For the text-containing cell, return its midpoint in (x, y) coordinate format. 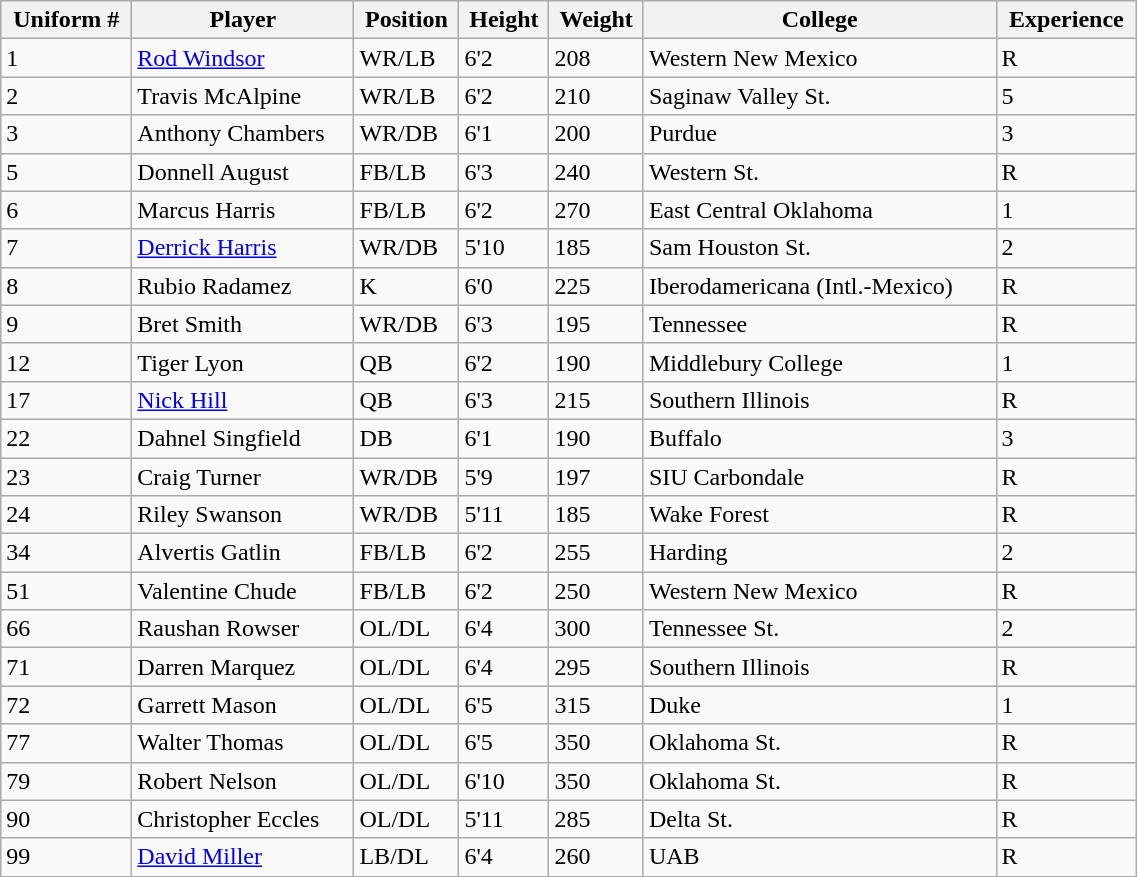
66 (66, 629)
Buffalo (820, 438)
7 (66, 248)
Saginaw Valley St. (820, 96)
Valentine Chude (243, 591)
DB (406, 438)
225 (596, 286)
Anthony Chambers (243, 134)
Weight (596, 20)
6'10 (504, 781)
Nick Hill (243, 400)
79 (66, 781)
Marcus Harris (243, 210)
Rubio Radamez (243, 286)
Robert Nelson (243, 781)
295 (596, 667)
72 (66, 705)
David Miller (243, 857)
9 (66, 324)
Walter Thomas (243, 743)
250 (596, 591)
Craig Turner (243, 477)
Tennessee St. (820, 629)
Riley Swanson (243, 515)
Donnell August (243, 172)
Christopher Eccles (243, 819)
51 (66, 591)
Delta St. (820, 819)
Travis McAlpine (243, 96)
College (820, 20)
210 (596, 96)
UAB (820, 857)
Experience (1066, 20)
Rod Windsor (243, 58)
5'10 (504, 248)
Height (504, 20)
Wake Forest (820, 515)
6 (66, 210)
315 (596, 705)
K (406, 286)
SIU Carbondale (820, 477)
Player (243, 20)
24 (66, 515)
90 (66, 819)
8 (66, 286)
Garrett Mason (243, 705)
71 (66, 667)
77 (66, 743)
Tennessee (820, 324)
255 (596, 553)
Bret Smith (243, 324)
34 (66, 553)
99 (66, 857)
Dahnel Singfield (243, 438)
Position (406, 20)
Western St. (820, 172)
270 (596, 210)
Iberodamericana (Intl.-Mexico) (820, 286)
23 (66, 477)
East Central Oklahoma (820, 210)
LB/DL (406, 857)
Harding (820, 553)
285 (596, 819)
215 (596, 400)
208 (596, 58)
197 (596, 477)
Derrick Harris (243, 248)
240 (596, 172)
17 (66, 400)
22 (66, 438)
Duke (820, 705)
Raushan Rowser (243, 629)
195 (596, 324)
Sam Houston St. (820, 248)
260 (596, 857)
Darren Marquez (243, 667)
6'0 (504, 286)
200 (596, 134)
5'9 (504, 477)
Purdue (820, 134)
Middlebury College (820, 362)
300 (596, 629)
12 (66, 362)
Alvertis Gatlin (243, 553)
Tiger Lyon (243, 362)
Uniform # (66, 20)
